For the text-containing cell, return its midpoint in (x, y) coordinate format. 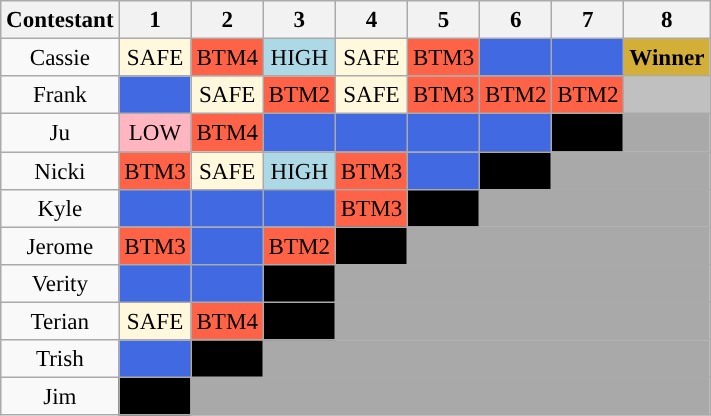
Cassie (60, 58)
Verity (60, 284)
8 (667, 20)
Nicki (60, 171)
Contestant (60, 20)
Terian (60, 322)
Frank (60, 95)
Winner (667, 58)
6 (516, 20)
4 (371, 20)
2 (227, 20)
Jim (60, 397)
Ju (60, 133)
5 (444, 20)
Kyle (60, 209)
3 (299, 20)
Trish (60, 359)
LOW (155, 133)
1 (155, 20)
Jerome (60, 246)
7 (588, 20)
